Find where the given text appears and provide that cell's center as [x, y] coordinate. 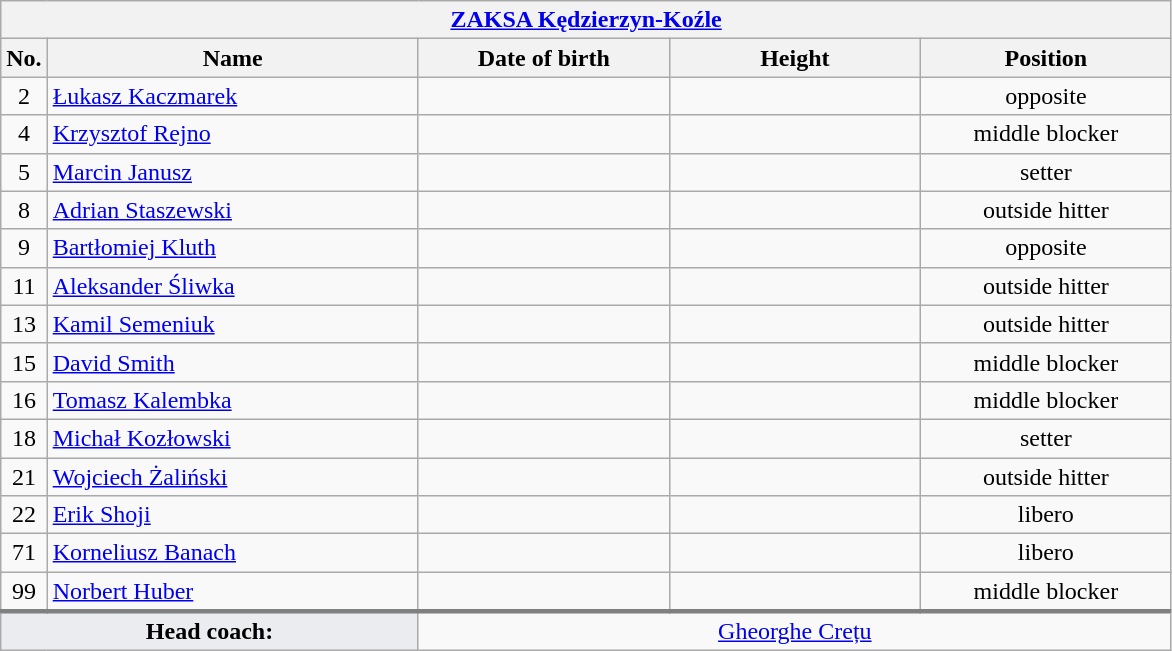
Korneliusz Banach [232, 553]
15 [24, 362]
Head coach: [210, 631]
Bartłomiej Kluth [232, 248]
ZAKSA Kędzierzyn-Koźle [586, 20]
Position [1046, 58]
Krzysztof Rejno [232, 134]
Wojciech Żaliński [232, 477]
Erik Shoji [232, 515]
5 [24, 172]
11 [24, 286]
Norbert Huber [232, 592]
8 [24, 210]
99 [24, 592]
Gheorghe Crețu [794, 631]
No. [24, 58]
David Smith [232, 362]
Height [794, 58]
Aleksander Śliwka [232, 286]
4 [24, 134]
16 [24, 400]
18 [24, 438]
21 [24, 477]
2 [24, 96]
Name [232, 58]
Tomasz Kalembka [232, 400]
71 [24, 553]
Date of birth [544, 58]
Michał Kozłowski [232, 438]
9 [24, 248]
Łukasz Kaczmarek [232, 96]
Marcin Janusz [232, 172]
Adrian Staszewski [232, 210]
22 [24, 515]
Kamil Semeniuk [232, 324]
13 [24, 324]
